Pinpoint the cell where the given text exists, returning its [x, y] midpoint coordinate. 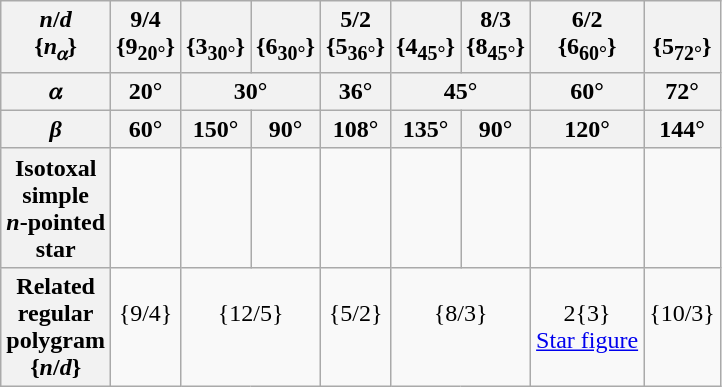
{445°} [426, 36]
Isotoxalsimplen-pointedstar [56, 208]
{9/4} [146, 326]
30° [251, 91]
45° [461, 91]
{572°} [682, 36]
36° [356, 91]
108° [356, 129]
Relatedregularpolygram{n/d} [56, 326]
{5/2} [356, 326]
{10/3} [682, 326]
2{3}Star figure [588, 326]
135° [426, 129]
150° [216, 129]
72° [682, 91]
120° [588, 129]
5/2{536°} [356, 36]
6/2{660°} [588, 36]
9/4{920°} [146, 36]
β [56, 129]
8/3{845°} [496, 36]
𝛼 [56, 91]
20° [146, 91]
{330°} [216, 36]
144° [682, 129]
{12/5} [251, 326]
{8/3} [461, 326]
n/d{n𝛼} [56, 36]
{630°} [286, 36]
